From the cell containing the given text, extract its center point as (x, y) coordinate. 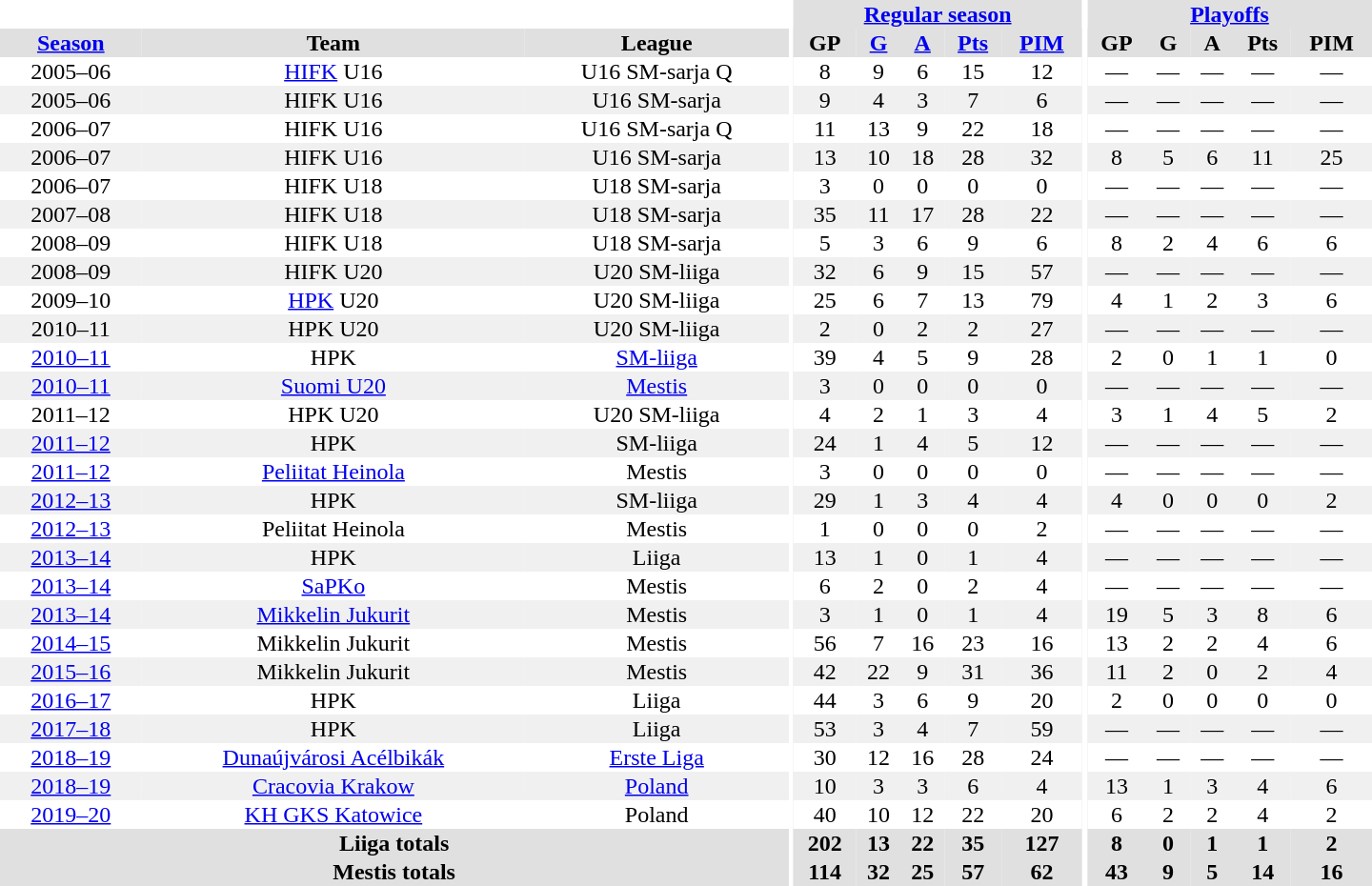
43 (1117, 872)
Dunaújvárosi Acélbikák (333, 757)
Season (71, 43)
SaPKo (333, 586)
Regular season (938, 14)
127 (1042, 843)
2016–17 (71, 700)
Mestis totals (394, 872)
Cracovia Krakow (333, 786)
27 (1042, 329)
53 (825, 729)
Suomi U20 (333, 386)
62 (1042, 872)
2009–10 (71, 300)
Liiga totals (394, 843)
114 (825, 872)
23 (973, 643)
36 (1042, 672)
2007–08 (71, 214)
44 (825, 700)
42 (825, 672)
17 (922, 214)
39 (825, 357)
2014–15 (71, 643)
19 (1117, 614)
29 (825, 500)
14 (1262, 872)
40 (825, 815)
56 (825, 643)
31 (973, 672)
202 (825, 843)
2015–16 (71, 672)
Erste Liga (656, 757)
59 (1042, 729)
2017–18 (71, 729)
79 (1042, 300)
Playoffs (1229, 14)
2019–20 (71, 815)
KH GKS Katowice (333, 815)
HIFK U20 (333, 272)
League (656, 43)
30 (825, 757)
Team (333, 43)
